Return the (x, y) coordinate for the center point of the cell that contains the specified text.  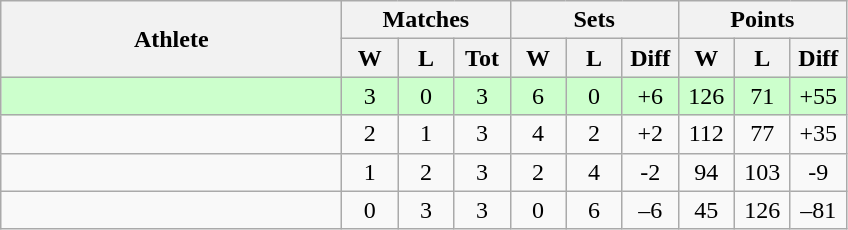
45 (706, 210)
+35 (818, 134)
-2 (650, 172)
+55 (818, 96)
Sets (594, 20)
103 (762, 172)
Tot (482, 58)
77 (762, 134)
–81 (818, 210)
-9 (818, 172)
112 (706, 134)
Matches (426, 20)
71 (762, 96)
94 (706, 172)
Points (762, 20)
+6 (650, 96)
Athlete (172, 39)
+2 (650, 134)
–6 (650, 210)
